Extract the (X, Y) coordinate from the center of the cell holding the provided text.  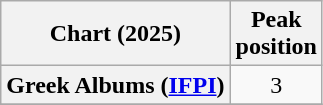
Greek Albums (IFPI) (116, 85)
Peakposition (276, 34)
3 (276, 85)
Chart (2025) (116, 34)
